Pinpoint the cell where the given text exists, returning its [x, y] midpoint coordinate. 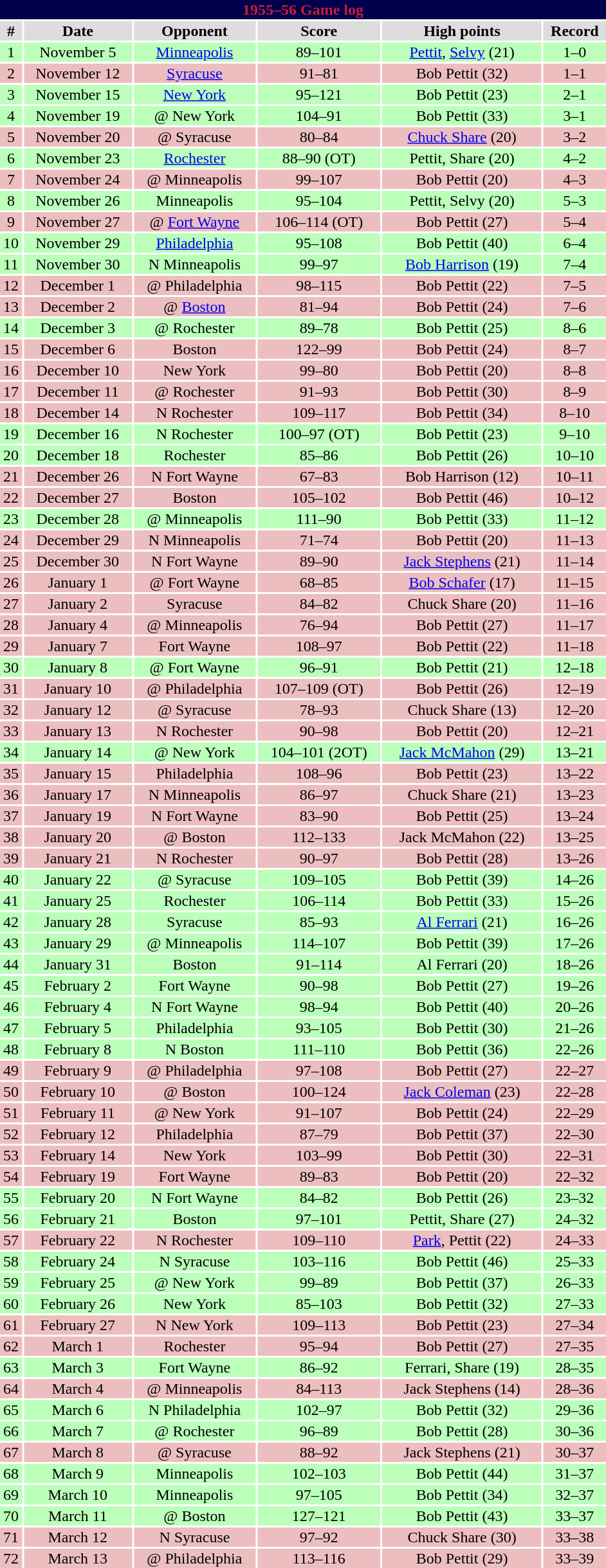
91–93 [319, 392]
7–4 [575, 264]
March 3 [78, 1367]
67 [11, 1452]
Bob Pettit (21) [462, 667]
11–12 [575, 519]
14–26 [575, 879]
10–10 [575, 455]
27–33 [575, 1304]
95–108 [319, 243]
127–121 [319, 1516]
109–113 [319, 1325]
97–101 [319, 1219]
83–90 [319, 816]
78–93 [319, 710]
December 11 [78, 392]
13–26 [575, 858]
19–26 [575, 986]
97–92 [319, 1537]
66 [11, 1431]
February 27 [78, 1325]
High points [462, 31]
Jack Stephens (14) [462, 1389]
February 5 [78, 1028]
January 31 [78, 964]
28 [11, 625]
86–92 [319, 1367]
88–90 (OT) [319, 158]
91–107 [319, 1113]
5–3 [575, 201]
84–113 [319, 1389]
8–6 [575, 328]
30–36 [575, 1431]
Pettit, Selvy (21) [462, 52]
8–8 [575, 370]
4–3 [575, 179]
80–84 [319, 137]
89–101 [319, 52]
16 [11, 370]
98–115 [319, 285]
23–32 [575, 1198]
March 12 [78, 1537]
Chuck Share (30) [462, 1537]
10–12 [575, 498]
30 [11, 667]
December 1 [78, 285]
8–7 [575, 349]
22–26 [575, 1049]
January 10 [78, 689]
December 16 [78, 434]
January 21 [78, 858]
97–108 [319, 1070]
January 1 [78, 582]
41 [11, 901]
86–97 [319, 795]
34 [11, 752]
31 [11, 689]
85–86 [319, 455]
Bob Pettit (43) [462, 1516]
25–33 [575, 1261]
81–94 [319, 307]
Jack McMahon (22) [462, 837]
48 [11, 1049]
15 [11, 349]
# [11, 31]
March 7 [78, 1431]
51 [11, 1113]
18–26 [575, 964]
Pettit, Selvy (20) [462, 201]
Bob Pettit (36) [462, 1049]
November 19 [78, 116]
27–34 [575, 1325]
113–116 [319, 1558]
22–31 [575, 1155]
February 21 [78, 1219]
February 4 [78, 1007]
10 [11, 243]
January 7 [78, 646]
January 25 [78, 901]
22–27 [575, 1070]
Chuck Share (13) [462, 710]
13–22 [575, 773]
1–1 [575, 73]
95–104 [319, 201]
February 20 [78, 1198]
November 29 [78, 243]
2–1 [575, 95]
Ferrari, Share (19) [462, 1367]
Bob Pettit (44) [462, 1473]
N Philadelphia [194, 1410]
11–16 [575, 604]
November 27 [78, 222]
4 [11, 116]
96–91 [319, 667]
December 28 [78, 519]
27–35 [575, 1346]
109–110 [319, 1240]
January 20 [78, 837]
12–21 [575, 731]
2 [11, 73]
63 [11, 1367]
54 [11, 1176]
30–37 [575, 1452]
December 29 [78, 540]
December 27 [78, 498]
50 [11, 1092]
March 11 [78, 1516]
21 [11, 476]
Al Ferrari (21) [462, 922]
January 29 [78, 943]
105–102 [319, 498]
December 6 [78, 349]
26 [11, 582]
February 10 [78, 1092]
13 [11, 307]
Date [78, 31]
46 [11, 1007]
12–19 [575, 689]
22–29 [575, 1113]
85–103 [319, 1304]
112–133 [319, 837]
108–97 [319, 646]
November 20 [78, 137]
47 [11, 1028]
114–107 [319, 943]
59 [11, 1283]
32 [11, 710]
49 [11, 1070]
26–33 [575, 1283]
November 23 [78, 158]
Chuck Share (21) [462, 795]
72 [11, 1558]
69 [11, 1495]
November 15 [78, 95]
99–97 [319, 264]
Record [575, 31]
6 [11, 158]
Al Ferrari (20) [462, 964]
March 9 [78, 1473]
January 28 [78, 922]
Jack Coleman (23) [462, 1092]
January 12 [78, 710]
Bob Harrison (19) [462, 264]
3–2 [575, 137]
January 15 [78, 773]
99–80 [319, 370]
February 19 [78, 1176]
25 [11, 561]
99–89 [319, 1283]
108–96 [319, 773]
11 [11, 264]
22–28 [575, 1092]
53 [11, 1155]
November 5 [78, 52]
15–26 [575, 901]
December 3 [78, 328]
107–109 (OT) [319, 689]
95–121 [319, 95]
104–101 (2OT) [319, 752]
Bob Schafer (17) [462, 582]
87–79 [319, 1134]
18 [11, 413]
20 [11, 455]
40 [11, 879]
52 [11, 1134]
24 [11, 540]
17 [11, 392]
24–33 [575, 1240]
33 [11, 731]
36 [11, 795]
102–97 [319, 1410]
95–94 [319, 1346]
102–103 [319, 1473]
58 [11, 1261]
96–89 [319, 1431]
45 [11, 986]
20–26 [575, 1007]
Score [319, 31]
89–83 [319, 1176]
1955–56 Game log [303, 10]
111–110 [319, 1049]
10–11 [575, 476]
60 [11, 1304]
December 14 [78, 413]
100–97 (OT) [319, 434]
19 [11, 434]
1 [11, 52]
21–26 [575, 1028]
31–37 [575, 1473]
98–94 [319, 1007]
February 12 [78, 1134]
43 [11, 943]
109–105 [319, 879]
6–4 [575, 243]
January 2 [78, 604]
8 [11, 201]
100–124 [319, 1092]
Bob Pettit (29) [462, 1558]
5–4 [575, 222]
56 [11, 1219]
12 [11, 285]
57 [11, 1240]
13–25 [575, 837]
N Boston [194, 1049]
13–24 [575, 816]
33–39 [575, 1558]
Opponent [194, 31]
28–35 [575, 1367]
88–92 [319, 1452]
November 24 [78, 179]
22–30 [575, 1134]
January 14 [78, 752]
December 26 [78, 476]
December 18 [78, 455]
122–99 [319, 349]
February 8 [78, 1049]
November 12 [78, 73]
76–94 [319, 625]
27 [11, 604]
December 30 [78, 561]
103–99 [319, 1155]
22 [11, 498]
March 1 [78, 1346]
7–6 [575, 307]
12–20 [575, 710]
90–97 [319, 858]
35 [11, 773]
85–93 [319, 922]
Jack McMahon (29) [462, 752]
13–23 [575, 795]
7–5 [575, 285]
38 [11, 837]
Pettit, Share (27) [462, 1219]
Park, Pettit (22) [462, 1240]
11–17 [575, 625]
17–26 [575, 943]
4–2 [575, 158]
91–81 [319, 73]
11–14 [575, 561]
3–1 [575, 116]
January 17 [78, 795]
71–74 [319, 540]
33–38 [575, 1537]
71 [11, 1537]
37 [11, 816]
14 [11, 328]
November 26 [78, 201]
February 14 [78, 1155]
29–36 [575, 1410]
February 22 [78, 1240]
55 [11, 1198]
March 10 [78, 1495]
91–114 [319, 964]
22–32 [575, 1176]
89–90 [319, 561]
68 [11, 1473]
89–78 [319, 328]
March 6 [78, 1410]
106–114 (OT) [319, 222]
106–114 [319, 901]
January 13 [78, 731]
97–105 [319, 1495]
December 2 [78, 307]
November 30 [78, 264]
5 [11, 137]
93–105 [319, 1028]
28–36 [575, 1389]
16–26 [575, 922]
33–37 [575, 1516]
24–32 [575, 1219]
3 [11, 95]
39 [11, 858]
February 9 [78, 1070]
13–21 [575, 752]
103–116 [319, 1261]
7 [11, 179]
March 13 [78, 1558]
68–85 [319, 582]
11–15 [575, 582]
February 25 [78, 1283]
February 26 [78, 1304]
62 [11, 1346]
109–117 [319, 413]
99–107 [319, 179]
February 11 [78, 1113]
104–91 [319, 116]
11–18 [575, 646]
January 4 [78, 625]
February 24 [78, 1261]
67–83 [319, 476]
11–13 [575, 540]
8–10 [575, 413]
65 [11, 1410]
January 22 [78, 879]
61 [11, 1325]
January 8 [78, 667]
March 4 [78, 1389]
32–37 [575, 1495]
23 [11, 519]
44 [11, 964]
9 [11, 222]
January 19 [78, 816]
December 10 [78, 370]
February 2 [78, 986]
12–18 [575, 667]
Bob Harrison (12) [462, 476]
29 [11, 646]
Pettit, Share (20) [462, 158]
9–10 [575, 434]
64 [11, 1389]
42 [11, 922]
N New York [194, 1325]
8–9 [575, 392]
1–0 [575, 52]
70 [11, 1516]
March 8 [78, 1452]
111–90 [319, 519]
